Provide the [X, Y] coordinate of the cell's center where the given text is located.  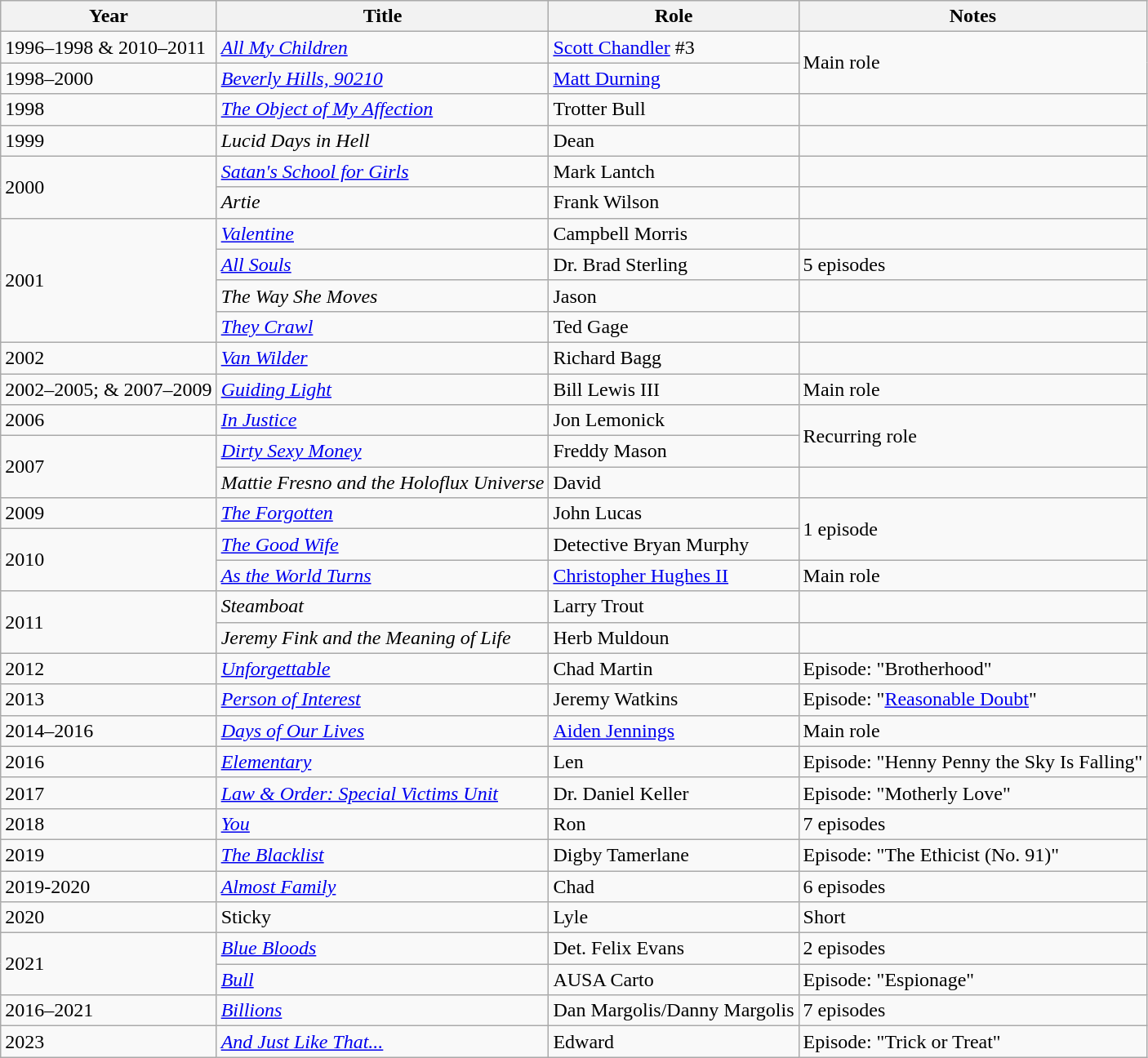
Dirty Sexy Money [382, 451]
2020 [109, 918]
Ted Gage [674, 327]
1998–2000 [109, 78]
2016–2021 [109, 1011]
The Way She Moves [382, 296]
And Just Like That... [382, 1042]
2 episodes [973, 949]
2017 [109, 793]
Christopher Hughes II [674, 576]
Larry Trout [674, 607]
They Crawl [382, 327]
Edward [674, 1042]
Law & Order: Special Victims Unit [382, 793]
2019-2020 [109, 886]
Jon Lemonick [674, 420]
Jeremy Fink and the Meaning of Life [382, 638]
The Forgotten [382, 513]
2001 [109, 280]
As the World Turns [382, 576]
Van Wilder [382, 358]
The Object of My Affection [382, 109]
Bill Lewis III [674, 389]
You [382, 824]
Mattie Fresno and the Holoflux Universe [382, 482]
Satan's School for Girls [382, 171]
2006 [109, 420]
Frank Wilson [674, 202]
2000 [109, 187]
2019 [109, 855]
John Lucas [674, 513]
Freddy Mason [674, 451]
Episode: "Brotherhood" [973, 669]
In Justice [382, 420]
2018 [109, 824]
2016 [109, 762]
Notes [973, 16]
Jeremy Watkins [674, 700]
2012 [109, 669]
Valentine [382, 233]
Jason [674, 296]
The Good Wife [382, 545]
Almost Family [382, 886]
Role [674, 16]
Detective Bryan Murphy [674, 545]
1998 [109, 109]
Chad [674, 886]
Sticky [382, 918]
Episode: "Motherly Love" [973, 793]
Scott Chandler #3 [674, 47]
Guiding Light [382, 389]
Digby Tamerlane [674, 855]
Steamboat [382, 607]
6 episodes [973, 886]
Elementary [382, 762]
2002–2005; & 2007–2009 [109, 389]
Richard Bagg [674, 358]
Blue Bloods [382, 949]
All Souls [382, 264]
Lucid Days in Hell [382, 140]
Beverly Hills, 90210 [382, 78]
Episode: "Trick or Treat" [973, 1042]
The Blacklist [382, 855]
2002 [109, 358]
Short [973, 918]
Lyle [674, 918]
Year [109, 16]
1996–1998 & 2010–2011 [109, 47]
Ron [674, 824]
Dan Margolis/Danny Margolis [674, 1011]
2021 [109, 964]
2013 [109, 700]
David [674, 482]
Chad Martin [674, 669]
2007 [109, 467]
Trotter Bull [674, 109]
Det. Felix Evans [674, 949]
Matt Durning [674, 78]
2023 [109, 1042]
Person of Interest [382, 700]
2010 [109, 560]
Recurring role [973, 436]
Mark Lantch [674, 171]
Dean [674, 140]
Herb Muldoun [674, 638]
Campbell Morris [674, 233]
All My Children [382, 47]
2009 [109, 513]
2014–2016 [109, 731]
Dr. Brad Sterling [674, 264]
Aiden Jennings [674, 731]
Days of Our Lives [382, 731]
Dr. Daniel Keller [674, 793]
Episode: "Henny Penny the Sky Is Falling" [973, 762]
5 episodes [973, 264]
Title [382, 16]
Artie [382, 202]
Bull [382, 980]
1 episode [973, 529]
AUSA Carto [674, 980]
1999 [109, 140]
Episode: "Espionage" [973, 980]
Len [674, 762]
Episode: "The Ethicist (No. 91)" [973, 855]
Unforgettable [382, 669]
Billions [382, 1011]
2011 [109, 622]
Episode: "Reasonable Doubt" [973, 700]
